Scan for the cell matching the given text and deliver its (X, Y) coordinate at center. 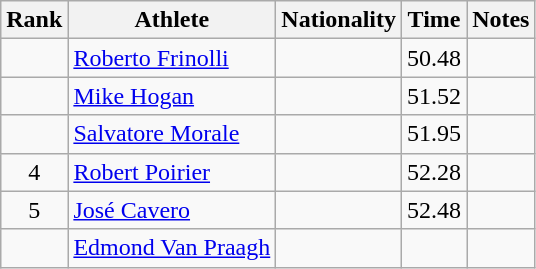
52.48 (434, 210)
51.95 (434, 134)
Salvatore Morale (172, 134)
4 (34, 172)
51.52 (434, 96)
Edmond Van Praagh (172, 248)
Mike Hogan (172, 96)
Nationality (339, 20)
50.48 (434, 58)
Rank (34, 20)
Athlete (172, 20)
Notes (501, 20)
5 (34, 210)
Robert Poirier (172, 172)
52.28 (434, 172)
Roberto Frinolli (172, 58)
José Cavero (172, 210)
Time (434, 20)
